Extract the (x, y) coordinate from the center of the cell holding the provided text.  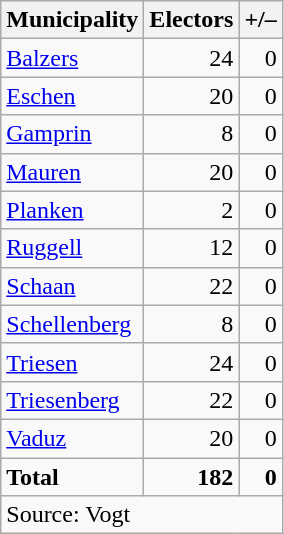
2 (192, 210)
Schaan (72, 286)
Mauren (72, 172)
Triesen (72, 362)
Ruggell (72, 248)
Balzers (72, 58)
12 (192, 248)
Vaduz (72, 438)
Gamprin (72, 134)
Triesenberg (72, 400)
Planken (72, 210)
Total (72, 477)
Schellenberg (72, 324)
Electors (192, 20)
Source: Vogt (142, 515)
Municipality (72, 20)
182 (192, 477)
Eschen (72, 96)
+/– (260, 20)
